Scan for the cell matching the given text and deliver its [X, Y] coordinate at center. 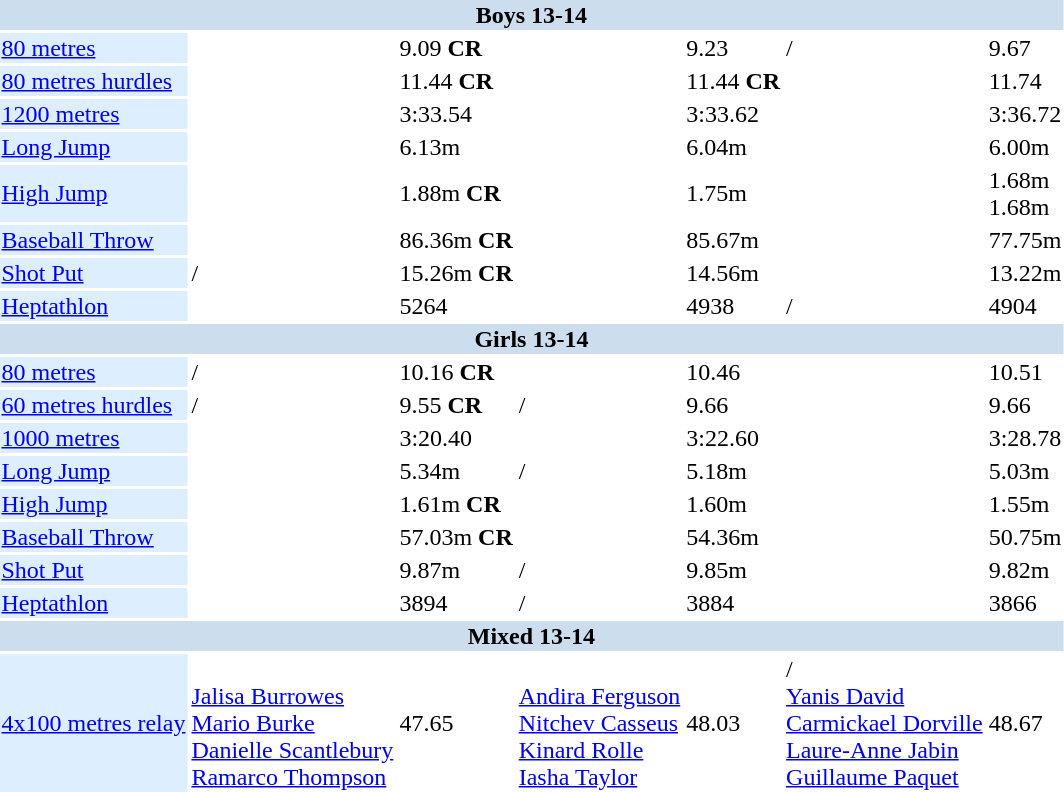
77.75m [1025, 240]
Andira Ferguson Nitchev Casseus Kinard Rolle Iasha Taylor [600, 723]
1.68m 1.68m [1025, 194]
11.74 [1025, 81]
4904 [1025, 306]
3:28.78 [1025, 438]
1.61m CR [456, 504]
14.56m [734, 273]
10.51 [1025, 372]
13.22m [1025, 273]
5.34m [456, 471]
4x100 metres relay [94, 723]
5.18m [734, 471]
47.65 [456, 723]
3:33.62 [734, 114]
9.82m [1025, 570]
10.16 CR [456, 372]
9.85m [734, 570]
1.60m [734, 504]
Boys 13-14 [532, 15]
48.67 [1025, 723]
6.13m [456, 147]
54.36m [734, 537]
Mixed 13-14 [532, 636]
9.87m [456, 570]
6.00m [1025, 147]
9.67 [1025, 48]
60 metres hurdles [94, 405]
80 metres hurdles [94, 81]
1200 metres [94, 114]
1.75m [734, 194]
1.88m CR [456, 194]
86.36m CR [456, 240]
50.75m [1025, 537]
3:20.40 [456, 438]
1000 metres [94, 438]
3:33.54 [456, 114]
3884 [734, 603]
15.26m CR [456, 273]
3:36.72 [1025, 114]
3866 [1025, 603]
6.04m [734, 147]
9.55 CR [456, 405]
Jalisa Burrowes Mario Burke Danielle Scantlebury Ramarco Thompson [292, 723]
5264 [456, 306]
Girls 13-14 [532, 339]
48.03 [734, 723]
4938 [734, 306]
10.46 [734, 372]
85.67m [734, 240]
1.55m [1025, 504]
5.03m [1025, 471]
/ Yanis David Carmickael Dorville Laure-Anne Jabin Guillaume Paquet [885, 723]
9.09 CR [456, 48]
9.23 [734, 48]
3894 [456, 603]
57.03m CR [456, 537]
3:22.60 [734, 438]
